Pinpoint the cell where the given text exists, returning its (x, y) midpoint coordinate. 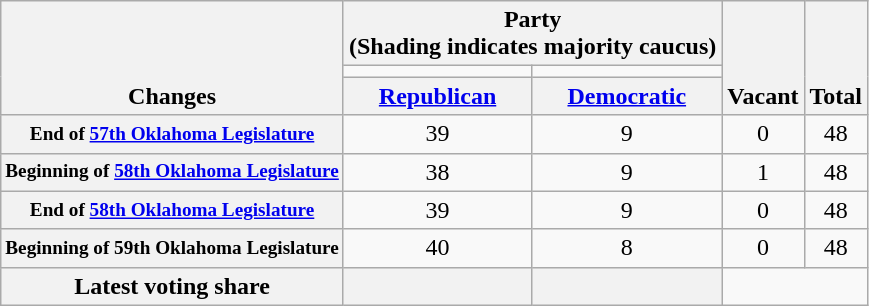
Democratic (627, 96)
End of 57th Oklahoma Legislature (172, 134)
38 (437, 172)
Total (836, 58)
Beginning of 59th Oklahoma Legislature (172, 248)
Beginning of 58th Oklahoma Legislature (172, 172)
Latest voting share (172, 286)
End of 58th Oklahoma Legislature (172, 210)
Republican (437, 96)
Changes (172, 58)
8 (627, 248)
1 (763, 172)
Party (Shading indicates majority caucus) (532, 34)
40 (437, 248)
Vacant (763, 58)
